Determine the [X, Y] coordinate at the center of the cell enclosing the given text.  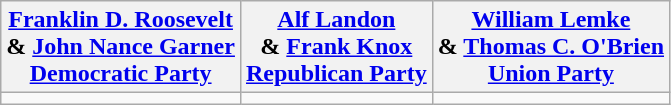
Franklin D. Roosevelt & John Nance GarnerDemocratic Party [121, 47]
Alf Landon & Frank KnoxRepublican Party [336, 47]
William Lemke & Thomas C. O'BrienUnion Party [550, 47]
